Output the [X, Y] coordinate of the center of the cell containing the given text.  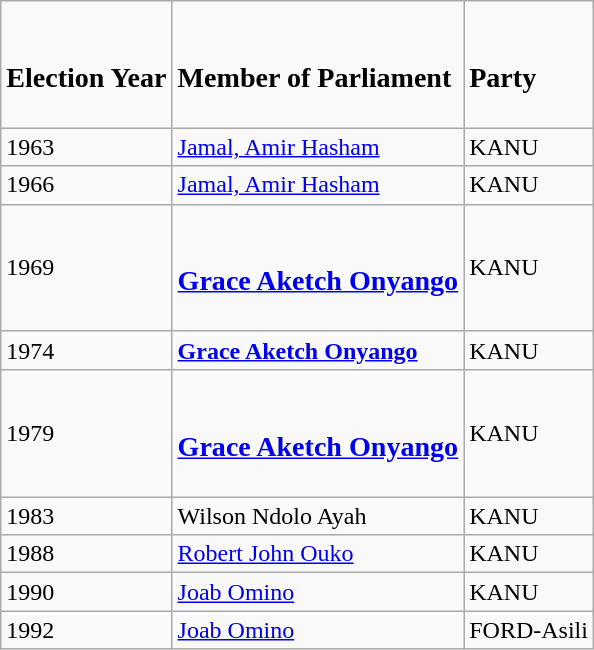
1990 [86, 592]
1983 [86, 516]
1979 [86, 432]
Robert John Ouko [318, 554]
Party [529, 64]
FORD-Asili [529, 630]
1969 [86, 268]
1963 [86, 147]
1966 [86, 185]
1988 [86, 554]
1992 [86, 630]
Member of Parliament [318, 64]
Wilson Ndolo Ayah [318, 516]
Election Year [86, 64]
1974 [86, 350]
